Output the [X, Y] coordinate of the center of the cell containing the given text.  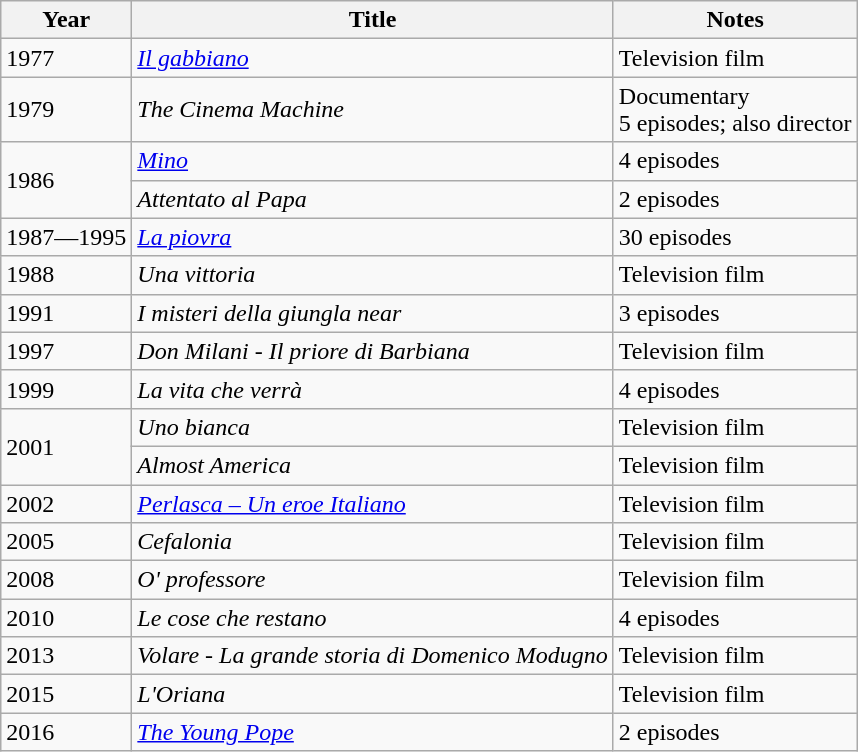
2015 [66, 694]
1997 [66, 351]
2008 [66, 580]
Il gabbiano [372, 58]
1979 [66, 110]
1987—1995 [66, 237]
Cefalonia [372, 542]
1988 [66, 275]
1999 [66, 389]
Mino [372, 161]
1986 [66, 180]
1991 [66, 313]
L'Oriana [372, 694]
La vita che verrà [372, 389]
La piovra [372, 237]
O' professore [372, 580]
2001 [66, 446]
Don Milani - Il priore di Barbiana [372, 351]
3 episodes [735, 313]
Title [372, 20]
Perlasca – Un eroe Italiano [372, 503]
Notes [735, 20]
Documentary5 episodes; also director [735, 110]
2005 [66, 542]
1977 [66, 58]
Almost America [372, 465]
2013 [66, 656]
I misteri della giungla near [372, 313]
Attentato al Papa [372, 199]
Uno bianca [372, 427]
Le cose che restano [372, 618]
Volare - La grande storia di Domenico Modugno [372, 656]
Una vittoria [372, 275]
The Cinema Machine [372, 110]
2010 [66, 618]
2002 [66, 503]
2016 [66, 732]
Year [66, 20]
The Young Pope [372, 732]
30 episodes [735, 237]
